Search for the cell housing the specified text and yield its (X, Y) center coordinate. 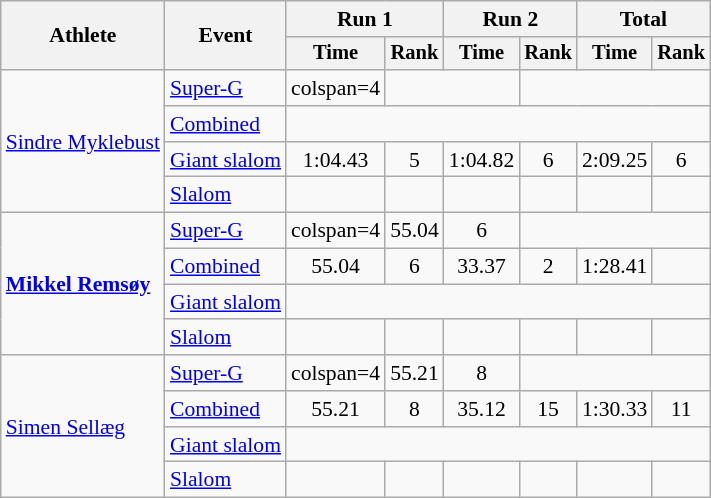
Total (644, 19)
Run 1 (365, 19)
1:28.41 (614, 267)
35.12 (482, 409)
1:30.33 (614, 409)
Event (226, 36)
1:04.43 (336, 160)
2 (548, 267)
Simen Sellæg (83, 426)
2:09.25 (614, 160)
15 (548, 409)
Sindre Myklebust (83, 141)
Run 2 (510, 19)
33.37 (482, 267)
Athlete (83, 36)
1:04.82 (482, 160)
Mikkel Remsøy (83, 284)
5 (414, 160)
11 (681, 409)
